From the cell containing the given text, extract its center point as [x, y] coordinate. 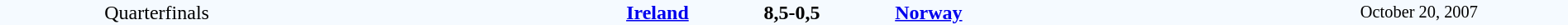
October 20, 2007 [1419, 12]
Norway [1082, 12]
Ireland [501, 12]
8,5-0,5 [791, 12]
Quarterfinals [157, 12]
